Return the (X, Y) coordinate for the center point of the cell that contains the specified text.  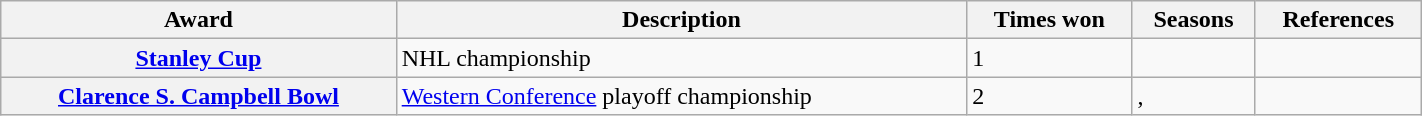
Clarence S. Campbell Bowl (198, 96)
1 (1050, 58)
, (1194, 96)
NHL championship (682, 58)
References (1338, 20)
2 (1050, 96)
Award (198, 20)
Western Conference playoff championship (682, 96)
Times won (1050, 20)
Stanley Cup (198, 58)
Seasons (1194, 20)
Description (682, 20)
